Extract the (X, Y) coordinate from the center of the cell holding the provided text.  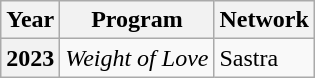
Weight of Love (137, 58)
Program (137, 20)
2023 (30, 58)
Network (264, 20)
Year (30, 20)
Sastra (264, 58)
